Extract the [X, Y] coordinate from the center of the cell holding the provided text.  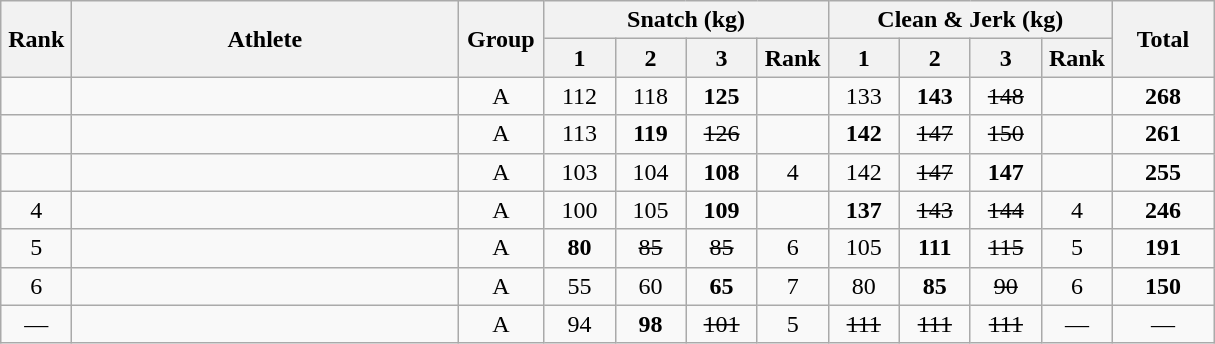
65 [722, 286]
109 [722, 210]
Clean & Jerk (kg) [970, 20]
90 [1006, 286]
60 [650, 286]
144 [1006, 210]
119 [650, 134]
137 [864, 210]
112 [580, 96]
98 [650, 324]
191 [1162, 248]
261 [1162, 134]
108 [722, 172]
7 [792, 286]
55 [580, 286]
100 [580, 210]
246 [1162, 210]
Snatch (kg) [686, 20]
Athlete [265, 39]
126 [722, 134]
113 [580, 134]
101 [722, 324]
118 [650, 96]
268 [1162, 96]
94 [580, 324]
104 [650, 172]
133 [864, 96]
125 [722, 96]
255 [1162, 172]
Total [1162, 39]
148 [1006, 96]
Group [501, 39]
103 [580, 172]
115 [1006, 248]
